From the cell containing the given text, extract its center point as (x, y) coordinate. 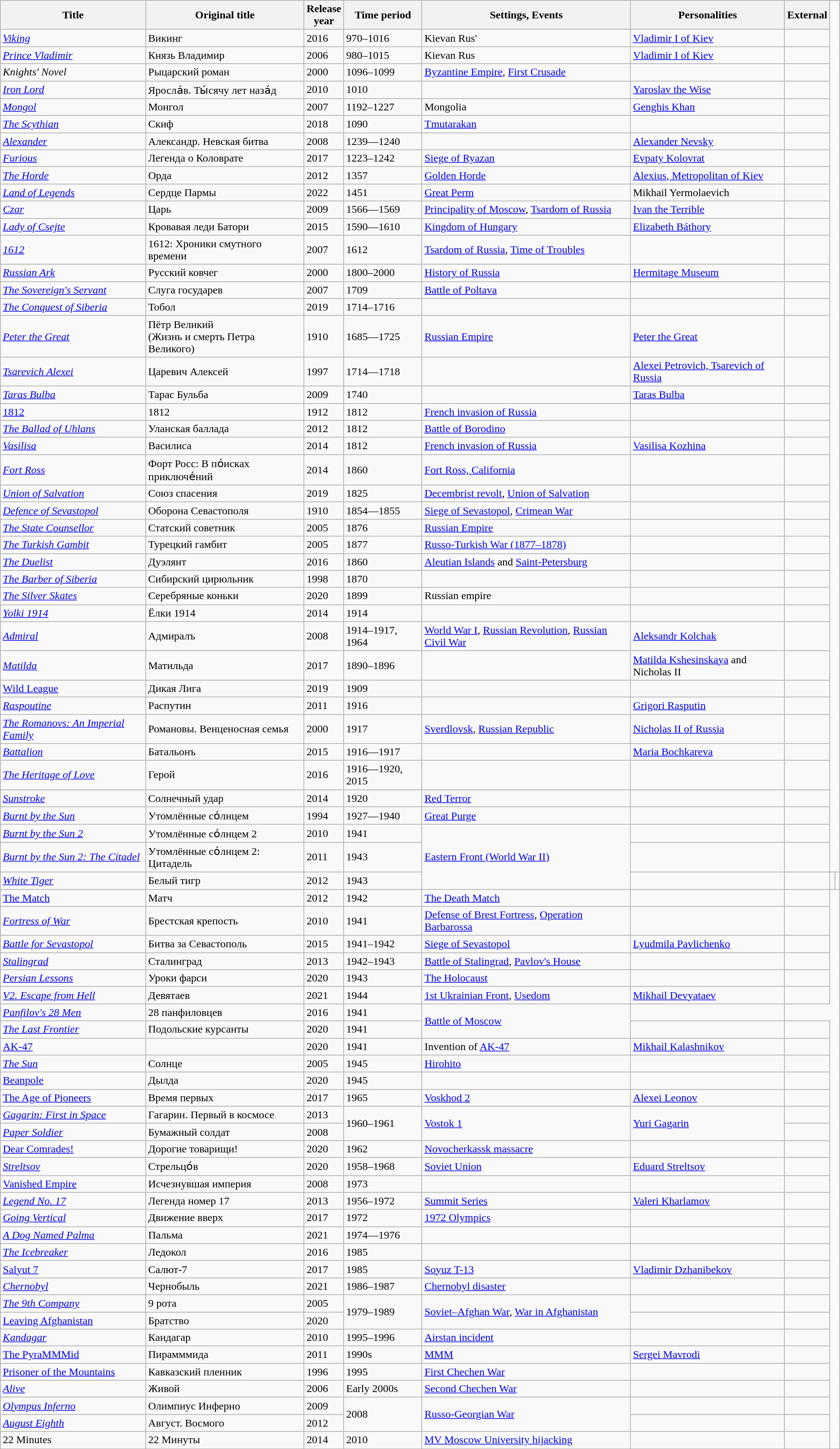
The Barber of Siberia (73, 579)
1974—1976 (383, 1235)
Union of Salvation (73, 494)
Mikhail Yermolaevich (708, 193)
Russo-Georgian War (526, 1414)
Salyut 7 (73, 1269)
Nicholas II of Russia (708, 729)
1612: Хроники смутного времени (225, 250)
Пальма (225, 1235)
Август. Восмого (225, 1423)
Солнце (225, 1064)
Живой (225, 1389)
Kingdom of Hungary (526, 227)
Kievan Rus (526, 55)
Тобол (225, 307)
Burnt by the Sun 2: The Citadel (73, 857)
1800–2000 (383, 273)
Furious (73, 158)
Солнечный удар (225, 798)
Монгол (225, 107)
Русский ковчег (225, 273)
Kievan Rus' (526, 38)
Siege of Sevastopol (526, 944)
Grigori Rasputin (708, 705)
Время первых (225, 1098)
Matilda Kshesinskaya and Nicholas II (708, 665)
Sunstroke (73, 798)
Sergei Mavrodi (708, 1355)
Paper Soldier (73, 1132)
Alexei Leonov (708, 1098)
Батальонъ (225, 752)
Оборона Севастополя (225, 511)
Викинг (225, 38)
Title (73, 15)
Battle of Moscow (526, 1021)
Battle for Sevastopol (73, 944)
Czar (73, 210)
Eastern Front (World War II) (526, 857)
1994 (324, 816)
MV Moscow University hijacking (526, 1440)
The Icebreaker (73, 1252)
Decembrist revolt, Union of Salvation (526, 494)
Alexander Nevsky (708, 141)
The PyraMMMid (73, 1355)
Mongol (73, 107)
Статский советник (225, 528)
Raspoutine (73, 705)
Invention of AK-47 (526, 1046)
Дорогие товарищи! (225, 1149)
Yuri Gagarin (708, 1123)
The Match (73, 898)
Early 2000s (383, 1389)
Siege of Ryazan (526, 158)
Viking (73, 38)
970–1016 (383, 38)
MMM (526, 1355)
Battle of Poltava (526, 290)
Олимпиус Инферно (225, 1406)
The Holocaust (526, 978)
Burnt by the Sun 2 (73, 833)
Battalion (73, 752)
1960–1961 (383, 1123)
1972 (383, 1218)
Gagarin: First in Space (73, 1115)
Dear Comrades! (73, 1149)
Wild League (73, 688)
1990s (383, 1355)
1870 (383, 579)
Романовы. Венценосная семья (225, 729)
Чернобыль (225, 1286)
1714—1718 (383, 372)
1986–1987 (383, 1286)
World War I, Russian Revolution, Russian Civil War (526, 636)
Царь (225, 210)
1876 (383, 528)
1973 (383, 1184)
Турецкий гамбит (225, 545)
1096–1099 (383, 72)
Легенда номер 17 (225, 1201)
Дылда (225, 1081)
1239—1240 (383, 141)
1916 (383, 705)
Second Chechen War (526, 1389)
Red Terror (526, 798)
2022 (324, 193)
Tsardom of Russia, Time of Troubles (526, 250)
Alive (73, 1389)
Скиф (225, 124)
Valeri Kharlamov (708, 1201)
A Dog Named Palma (73, 1235)
1877 (383, 545)
1854—1855 (383, 511)
Elizabeth Báthory (708, 227)
Серебряные коньки (225, 596)
Byzantine Empire, First Crusade (526, 72)
Burnt by the Sun (73, 816)
Soyuz T-13 (526, 1269)
Vasilisa Kozhina (708, 446)
Great Purge (526, 816)
Fort Ross (73, 470)
Александр. Невская битва (225, 141)
Союз спасения (225, 494)
28 панфиловцев (225, 1012)
Aleutian Islands and Saint-Petersburg (526, 562)
Sverdlovsk, Russian Republic (526, 729)
1914 (383, 613)
1997 (324, 372)
Hirohito (526, 1064)
Olympus Inferno (73, 1406)
Mikhail Devyataev (708, 995)
Братство (225, 1321)
Сердце Пармы (225, 193)
History of Russia (526, 273)
Alexei Petrovich, Tsarevich of Russia (708, 372)
1920 (383, 798)
Beanpole (73, 1081)
The Ballad of Uhlans (73, 429)
Knights' Novel (73, 72)
The State Counsellor (73, 528)
Уланская баллада (225, 429)
1998 (324, 579)
22 Минуты (225, 1440)
Russian Ark (73, 273)
Evpaty Kolovrat (708, 158)
1709 (383, 290)
AK-47 (73, 1046)
Подольские курсанты (225, 1029)
Battle of Stalingrad, Pavlov's House (526, 961)
1927—1940 (383, 816)
Форт Росс: В по́исках приключе́ний (225, 470)
1357 (383, 175)
Airstan incident (526, 1338)
Пирамммида (225, 1355)
Yaroslav the Wise (708, 90)
Chernobyl disaster (526, 1286)
Lady of Csejte (73, 227)
1941–1942 (383, 944)
Genghis Khan (708, 107)
Russo-Turkish War (1877–1878) (526, 545)
Уроки фарси (225, 978)
The Silver Skates (73, 596)
1944 (383, 995)
Ледокол (225, 1252)
1916—1917 (383, 752)
Land of Legends (73, 193)
Слуга государев (225, 290)
9 рота (225, 1303)
Адмиралъ (225, 636)
The Duelist (73, 562)
Гагарин. Первый в космосе (225, 1115)
The 9th Company (73, 1303)
Soviet–Afghan War, War in Afghanistan (526, 1312)
Vasilisa (73, 446)
Legend No. 17 (73, 1201)
Fort Ross, California (526, 470)
1090 (383, 124)
Князь Владимир (225, 55)
The Horde (73, 175)
Mikhail Kalashnikov (708, 1046)
1916—1920, 2015 (383, 775)
Исчезнувшая империя (225, 1184)
Герой (225, 775)
980–1015 (383, 55)
Lyudmila Pavlichenko (708, 944)
Persian Lessons (73, 978)
The Age of Pioneers (73, 1098)
Vladimir Dzhanibekov (708, 1269)
1223–1242 (383, 158)
1995–1996 (383, 1338)
Iron Lord (73, 90)
Leaving Afghanistan (73, 1321)
Prisoner of the Mountains (73, 1372)
Stalingrad (73, 961)
Яросла́в. Ты́сячу лет наза́д (225, 90)
1914–1917, 1964 (383, 636)
External (807, 15)
1942–1943 (383, 961)
1890–1896 (383, 665)
Девятаев (225, 995)
Царевич Алексей (225, 372)
First Chechen War (526, 1372)
22 Minutes (73, 1440)
Fortress of War (73, 921)
Time period (383, 15)
The Scythian (73, 124)
1972 Olympics (526, 1218)
Siege of Sevastopol, Crimean War (526, 511)
Russian empire (526, 596)
Alexander (73, 141)
Утомлённые со́лнцем 2 (225, 833)
Пётр Великий(Жизнь и смерть Петра Великого) (225, 336)
Original title (225, 15)
Кандагар (225, 1338)
Орда (225, 175)
Mongolia (526, 107)
Битва за Севастополь (225, 944)
Battle of Borodino (526, 429)
Settings, Events (526, 15)
1590—1610 (383, 227)
Chernobyl (73, 1286)
Ёлки 1914 (225, 613)
Брестская крепость (225, 921)
Стрельцо́в (225, 1166)
Рыцарский роман (225, 72)
The Turkish Gambit (73, 545)
1825 (383, 494)
Eduard Streltsov (708, 1166)
Утомлённые со́лнцем 2: Цитадель (225, 857)
Распутин (225, 705)
Yolki 1914 (73, 613)
Great Perm (526, 193)
Summit Series (526, 1201)
The Romanovs: An Imperial Family (73, 729)
Матильда (225, 665)
Vostok 1 (526, 1123)
1899 (383, 596)
1566—1569 (383, 210)
1909 (383, 688)
1965 (383, 1098)
August Eighth (73, 1423)
Panfilov's 28 Men (73, 1012)
The Last Frontier (73, 1029)
Дуэлянт (225, 562)
The Sun (73, 1064)
Сибирский цирюльник (225, 579)
Tmutarakan (526, 124)
Кавказский пленник (225, 1372)
White Tiger (73, 880)
Tsarevich Alexei (73, 372)
Салют-7 (225, 1269)
1451 (383, 193)
1912 (324, 411)
Defense of Brest Fortress, Operation Barbarossa (526, 921)
1st Ukrainian Front, Usedom (526, 995)
1192–1227 (383, 107)
The Conquest of Siberia (73, 307)
1917 (383, 729)
Kandagar (73, 1338)
Voskhod 2 (526, 1098)
Vanished Empire (73, 1184)
Кровавая леди Батори (225, 227)
Движение вверх (225, 1218)
Тарас Бульба (225, 394)
The Death Match (526, 898)
Легенда о Коловрате (225, 158)
1010 (383, 90)
Going Vertical (73, 1218)
Матч (225, 898)
Soviet Union (526, 1166)
Дикая Лига (225, 688)
Admiral (73, 636)
1962 (383, 1149)
Aleksandr Kolchak (708, 636)
Сталинград (225, 961)
Golden Horde (526, 175)
Василиса (225, 446)
1942 (383, 898)
Defence of Sevastopol (73, 511)
V2. Escape from Hell (73, 995)
The Sovereign's Servant (73, 290)
Бумажный солдат (225, 1132)
Белый тигр (225, 880)
Release year (324, 15)
Prince Vladimir (73, 55)
Maria Bochkareva (708, 752)
Ivan the Terrible (708, 210)
1995 (383, 1372)
1685—1725 (383, 336)
2018 (324, 124)
1956–1972 (383, 1201)
1979–1989 (383, 1312)
1958–1968 (383, 1166)
Novocherkassk massacre (526, 1149)
1714–1716 (383, 307)
Hermitage Museum (708, 273)
Principality of Moscow, Tsardom of Russia (526, 210)
Alexius, Metropolitan of Kiev (708, 175)
1740 (383, 394)
Personalities (708, 15)
Streltsov (73, 1166)
Утомлённые со́лнцем (225, 816)
The Heritage of Love (73, 775)
1996 (324, 1372)
Matilda (73, 665)
